Search for the cell housing the specified text and yield its (x, y) center coordinate. 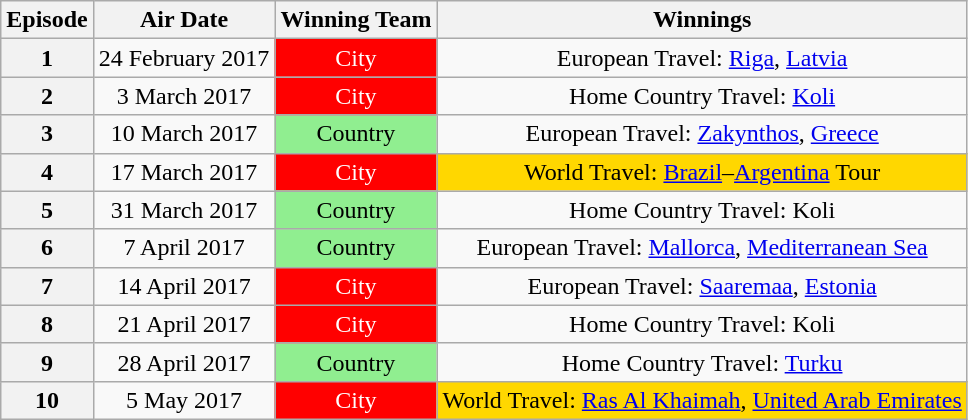
European Travel: Mallorca, Mediterranean Sea (702, 248)
Winnings (702, 20)
6 (47, 248)
World Travel: Brazil–Argentina Tour (702, 172)
10 (47, 400)
2 (47, 96)
3 March 2017 (184, 96)
7 April 2017 (184, 248)
World Travel: Ras Al Khaimah, United Arab Emirates (702, 400)
1 (47, 58)
5 May 2017 (184, 400)
8 (47, 324)
European Travel: Zakynthos, Greece (702, 134)
Home Country Travel: Turku (702, 362)
9 (47, 362)
European Travel: Riga, Latvia (702, 58)
4 (47, 172)
Episode (47, 20)
17 March 2017 (184, 172)
European Travel: Saaremaa, Estonia (702, 286)
Air Date (184, 20)
5 (47, 210)
21 April 2017 (184, 324)
14 April 2017 (184, 286)
7 (47, 286)
10 March 2017 (184, 134)
3 (47, 134)
24 February 2017 (184, 58)
Winning Team (356, 20)
31 March 2017 (184, 210)
28 April 2017 (184, 362)
